Capture the cell that displays the provided text and extract its [x, y] central coordinate. 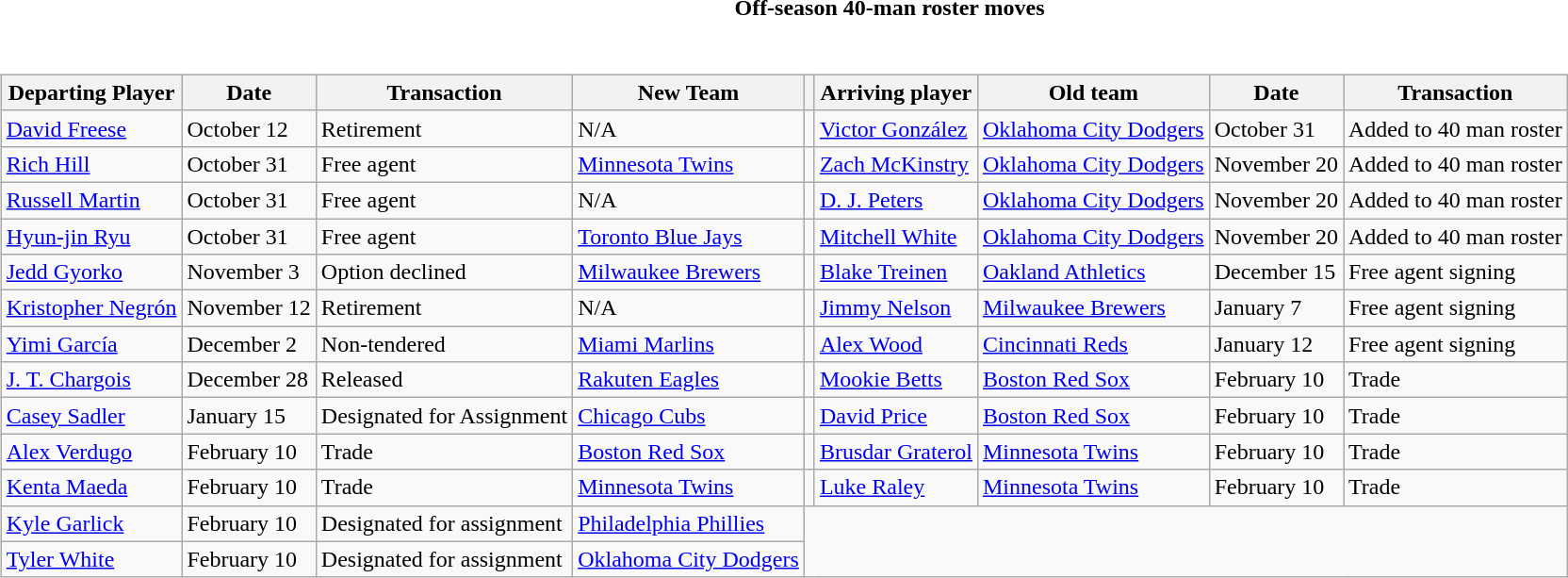
Luke Raley [895, 487]
Zach McKinstry [895, 164]
November 3 [249, 272]
Rakuten Eagles [689, 380]
Kristopher Negrón [91, 308]
David Freese [91, 128]
Brusdar Graterol [895, 452]
Cincinnati Reds [1093, 344]
Victor González [895, 128]
Released [444, 380]
Russell Martin [91, 200]
January 15 [249, 416]
Option declined [444, 272]
Alex Verdugo [91, 452]
Kyle Garlick [91, 523]
October 12 [249, 128]
Blake Treinen [895, 272]
January 12 [1276, 344]
Jedd Gyorko [91, 272]
Old team [1093, 92]
David Price [895, 416]
Chicago Cubs [689, 416]
Departing Player [91, 92]
Rich Hill [91, 164]
D. J. Peters [895, 200]
December 28 [249, 380]
Oakland Athletics [1093, 272]
Designated for Assignment [444, 416]
Jimmy Nelson [895, 308]
Mookie Betts [895, 380]
Alex Wood [895, 344]
Non-tendered [444, 344]
Miami Marlins [689, 344]
Hyun-jin Ryu [91, 237]
Toronto Blue Jays [689, 237]
Tyler White [91, 559]
Mitchell White [895, 237]
Yimi García [91, 344]
Kenta Maeda [91, 487]
J. T. Chargois [91, 380]
December 15 [1276, 272]
New Team [689, 92]
Philadelphia Phillies [689, 523]
November 12 [249, 308]
January 7 [1276, 308]
December 2 [249, 344]
Arriving player [895, 92]
Casey Sadler [91, 416]
